Capture the cell that displays the provided text and extract its (x, y) central coordinate. 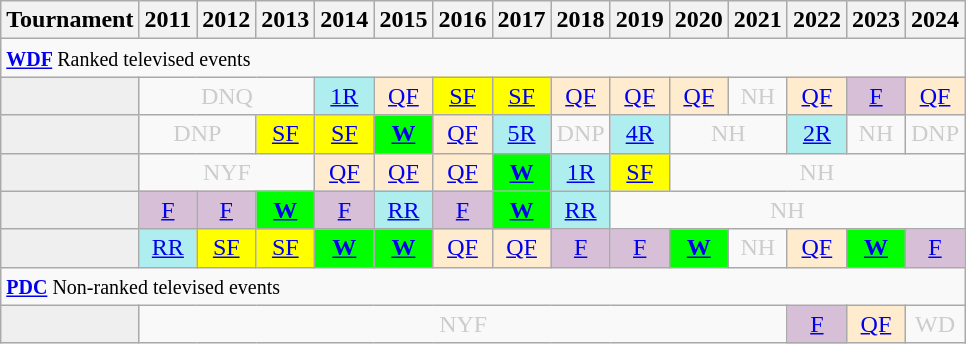
2018 (580, 20)
5R (522, 134)
2011 (168, 20)
WD (934, 324)
2023 (876, 20)
2016 (462, 20)
2019 (640, 20)
2022 (816, 20)
Tournament (70, 20)
2017 (522, 20)
2012 (226, 20)
2024 (934, 20)
2013 (286, 20)
2021 (758, 20)
WDF Ranked televised events (483, 58)
PDC Non-ranked televised events (483, 286)
2020 (698, 20)
DNQ (227, 96)
4R (640, 134)
2015 (404, 20)
2014 (344, 20)
2R (816, 134)
